Provide the [X, Y] coordinate of the cell's center where the given text is located.  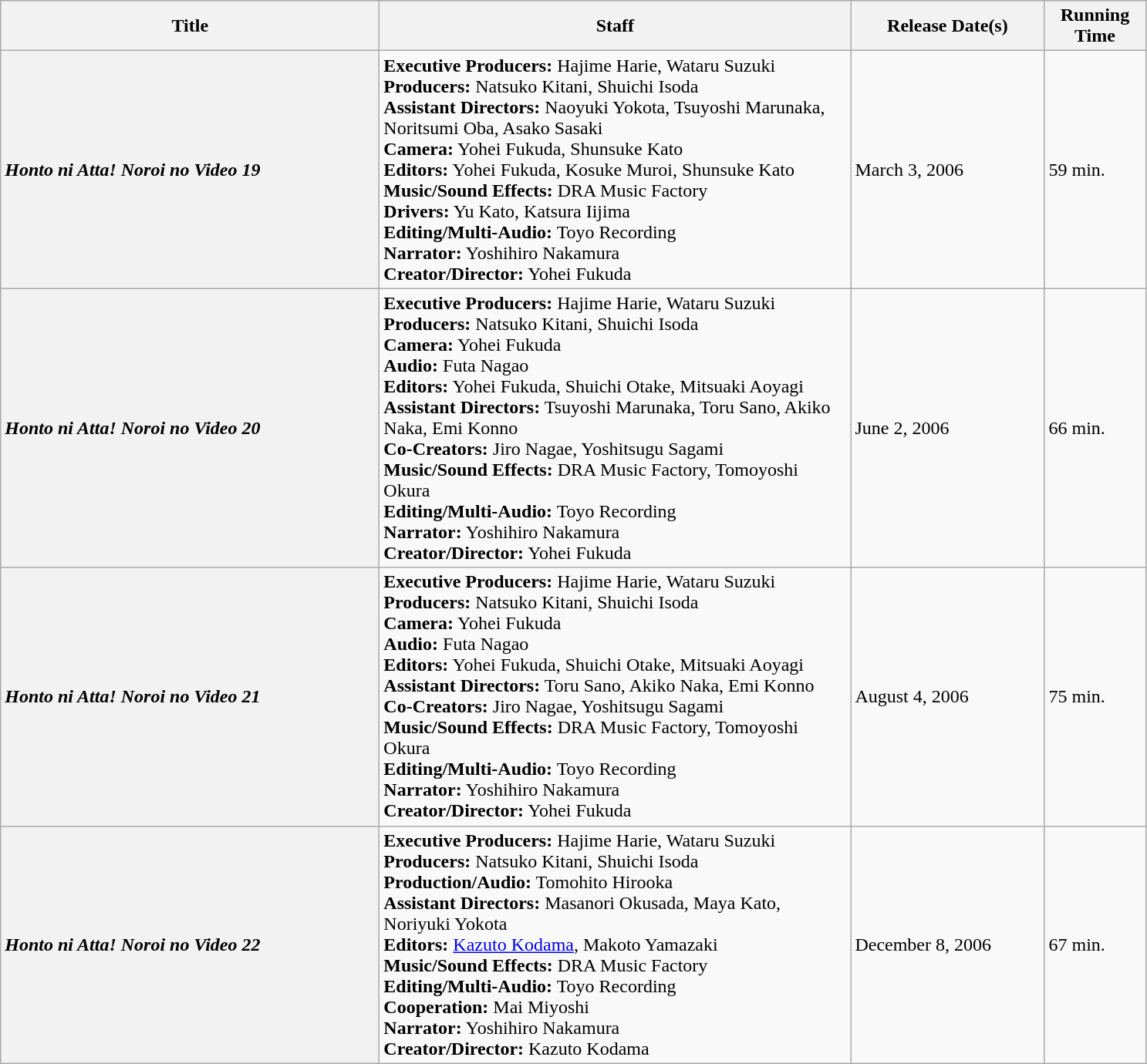
March 3, 2006 [947, 170]
Honto ni Atta! Noroi no Video 22 [190, 944]
59 min. [1095, 170]
Honto ni Atta! Noroi no Video 21 [190, 697]
Staff [616, 26]
December 8, 2006 [947, 944]
June 2, 2006 [947, 428]
Running Time [1095, 26]
Honto ni Atta! Noroi no Video 20 [190, 428]
75 min. [1095, 697]
Release Date(s) [947, 26]
66 min. [1095, 428]
Title [190, 26]
67 min. [1095, 944]
August 4, 2006 [947, 697]
Honto ni Atta! Noroi no Video 19 [190, 170]
